Scan for the cell matching the given text and deliver its (X, Y) coordinate at center. 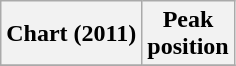
Chart (2011) (72, 34)
Peakposition (188, 34)
